Locate the cell with the specified text and output its (x, y) center coordinate. 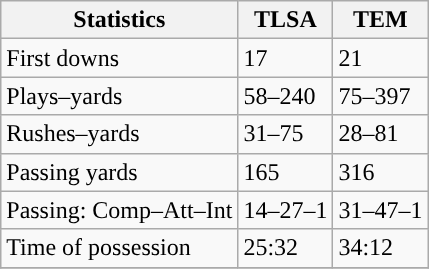
Rushes–yards (120, 134)
Statistics (120, 20)
Time of possession (120, 248)
165 (286, 172)
28–81 (380, 134)
Plays–yards (120, 96)
25:32 (286, 248)
31–75 (286, 134)
First downs (120, 58)
316 (380, 172)
58–240 (286, 96)
14–27–1 (286, 210)
TEM (380, 20)
Passing: Comp–Att–Int (120, 210)
21 (380, 58)
17 (286, 58)
34:12 (380, 248)
Passing yards (120, 172)
TLSA (286, 20)
31–47–1 (380, 210)
75–397 (380, 96)
